Extract the [x, y] coordinate from the center of the cell holding the provided text.  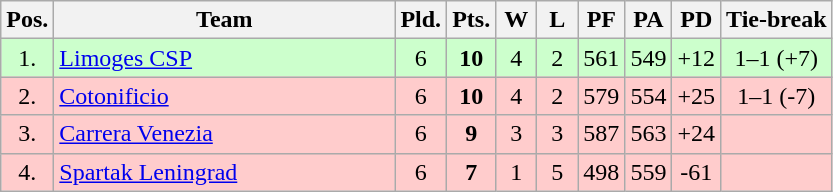
-61 [696, 172]
549 [648, 58]
2. [28, 96]
9 [472, 134]
1. [28, 58]
579 [602, 96]
1–1 (+7) [777, 58]
498 [602, 172]
563 [648, 134]
+25 [696, 96]
Spartak Leningrad [224, 172]
Limoges CSP [224, 58]
PD [696, 20]
+24 [696, 134]
3. [28, 134]
Pts. [472, 20]
4. [28, 172]
Cotonificio [224, 96]
Pld. [421, 20]
1 [516, 172]
PF [602, 20]
561 [602, 58]
PA [648, 20]
Carrera Venezia [224, 134]
Team [224, 20]
554 [648, 96]
W [516, 20]
Pos. [28, 20]
7 [472, 172]
+12 [696, 58]
559 [648, 172]
1–1 (-7) [777, 96]
L [558, 20]
5 [558, 172]
587 [602, 134]
Tie-break [777, 20]
